Search for the cell housing the specified text and yield its [x, y] center coordinate. 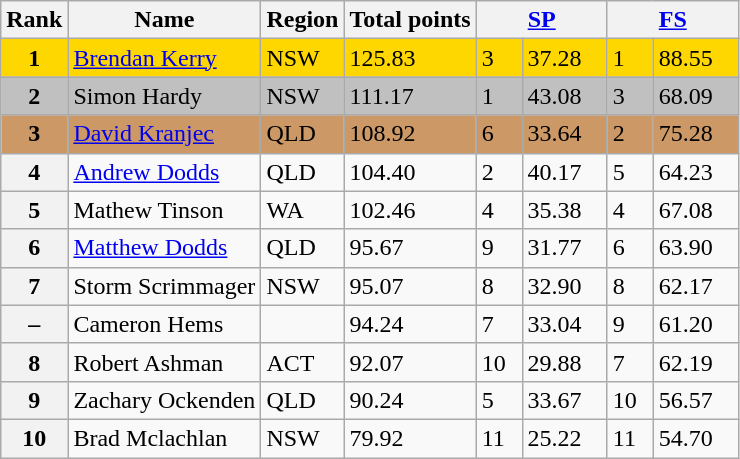
Simon Hardy [164, 96]
43.08 [564, 96]
64.23 [696, 172]
35.38 [564, 210]
Storm Scrimmager [164, 286]
31.77 [564, 248]
Rank [34, 20]
95.07 [410, 286]
33.67 [564, 400]
94.24 [410, 324]
90.24 [410, 400]
Name [164, 20]
Robert Ashman [164, 362]
WA [302, 210]
95.67 [410, 248]
88.55 [696, 58]
David Kranjec [164, 134]
Matthew Dodds [164, 248]
33.64 [564, 134]
56.57 [696, 400]
61.20 [696, 324]
SP [542, 20]
Zachary Ockenden [164, 400]
Andrew Dodds [164, 172]
40.17 [564, 172]
32.90 [564, 286]
37.28 [564, 58]
92.07 [410, 362]
62.19 [696, 362]
54.70 [696, 438]
Brendan Kerry [164, 58]
FS [672, 20]
Mathew Tinson [164, 210]
108.92 [410, 134]
ACT [302, 362]
67.08 [696, 210]
Brad Mclachlan [164, 438]
25.22 [564, 438]
75.28 [696, 134]
29.88 [564, 362]
33.04 [564, 324]
125.83 [410, 58]
63.90 [696, 248]
62.17 [696, 286]
– [34, 324]
68.09 [696, 96]
111.17 [410, 96]
Total points [410, 20]
79.92 [410, 438]
104.40 [410, 172]
Cameron Hems [164, 324]
Region [302, 20]
102.46 [410, 210]
